Locate the cell with the specified text and output its (X, Y) center coordinate. 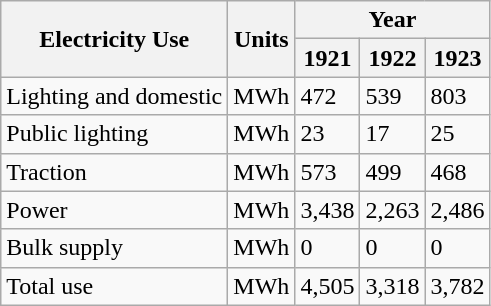
468 (458, 172)
Electricity Use (114, 39)
1923 (458, 58)
3,318 (392, 286)
539 (392, 96)
472 (328, 96)
803 (458, 96)
17 (392, 134)
4,505 (328, 286)
Total use (114, 286)
1922 (392, 58)
499 (392, 172)
2,486 (458, 210)
1921 (328, 58)
23 (328, 134)
Traction (114, 172)
3,438 (328, 210)
Lighting and domestic (114, 96)
25 (458, 134)
573 (328, 172)
2,263 (392, 210)
Units (262, 39)
3,782 (458, 286)
Public lighting (114, 134)
Bulk supply (114, 248)
Year (392, 20)
Power (114, 210)
